Extract the [X, Y] coordinate from the center of the cell holding the provided text.  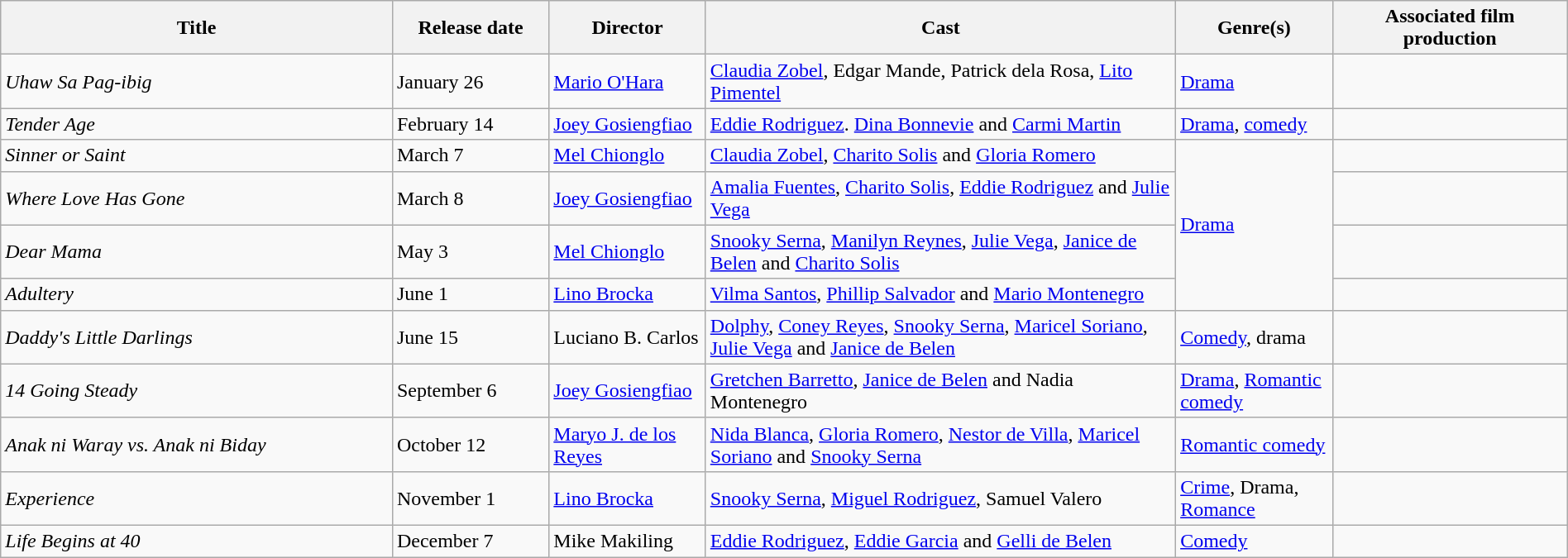
Mike Makiling [627, 541]
March 7 [470, 155]
Claudia Zobel, Edgar Mande, Patrick dela Rosa, Lito Pimentel [940, 81]
Release date [470, 28]
Title [197, 28]
March 8 [470, 198]
Gretchen Barretto, Janice de Belen and Nadia Montenegro [940, 390]
Genre(s) [1254, 28]
Claudia Zobel, Charito Solis and Gloria Romero [940, 155]
Nida Blanca, Gloria Romero, Nestor de Villa, Maricel Soriano and Snooky Serna [940, 445]
May 3 [470, 251]
Anak ni Waray vs. Anak ni Biday [197, 445]
Eddie Rodriguez. Dina Bonnevie and Carmi Martin [940, 124]
Luciano B. Carlos [627, 337]
Romantic comedy [1254, 445]
Associated film production [1450, 28]
October 12 [470, 445]
Dolphy, Coney Reyes, Snooky Serna, Maricel Soriano, Julie Vega and Janice de Belen [940, 337]
Drama, Romantic comedy [1254, 390]
Sinner or Saint [197, 155]
December 7 [470, 541]
Comedy [1254, 541]
Tender Age [197, 124]
Eddie Rodriguez, Eddie Garcia and Gelli de Belen [940, 541]
Daddy's Little Darlings [197, 337]
Experience [197, 498]
Where Love Has Gone [197, 198]
June 1 [470, 294]
Amalia Fuentes, Charito Solis, Eddie Rodriguez and Julie Vega [940, 198]
Director [627, 28]
Drama, comedy [1254, 124]
Comedy, drama [1254, 337]
Vilma Santos, Phillip Salvador and Mario Montenegro [940, 294]
Snooky Serna, Manilyn Reynes, Julie Vega, Janice de Belen and Charito Solis [940, 251]
14 Going Steady [197, 390]
Cast [940, 28]
September 6 [470, 390]
June 15 [470, 337]
January 26 [470, 81]
Maryo J. de los Reyes [627, 445]
Uhaw Sa Pag-ibig [197, 81]
Dear Mama [197, 251]
Crime, Drama, Romance [1254, 498]
Adultery [197, 294]
February 14 [470, 124]
Mario O'Hara [627, 81]
Life Begins at 40 [197, 541]
Snooky Serna, Miguel Rodriguez, Samuel Valero [940, 498]
November 1 [470, 498]
